Identify which cell holds the provided text, then report its (X, Y) central coordinate. 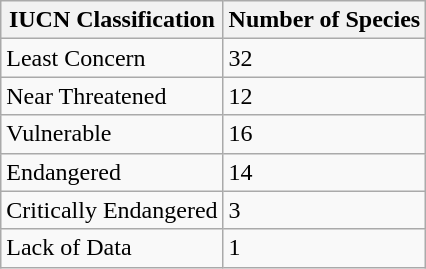
Critically Endangered (112, 210)
12 (324, 96)
3 (324, 210)
1 (324, 248)
Near Threatened (112, 96)
16 (324, 134)
Lack of Data (112, 248)
14 (324, 172)
Endangered (112, 172)
Vulnerable (112, 134)
32 (324, 58)
Number of Species (324, 20)
Least Concern (112, 58)
IUCN Classification (112, 20)
